Provide the [x, y] coordinate of the cell's center where the given text is located.  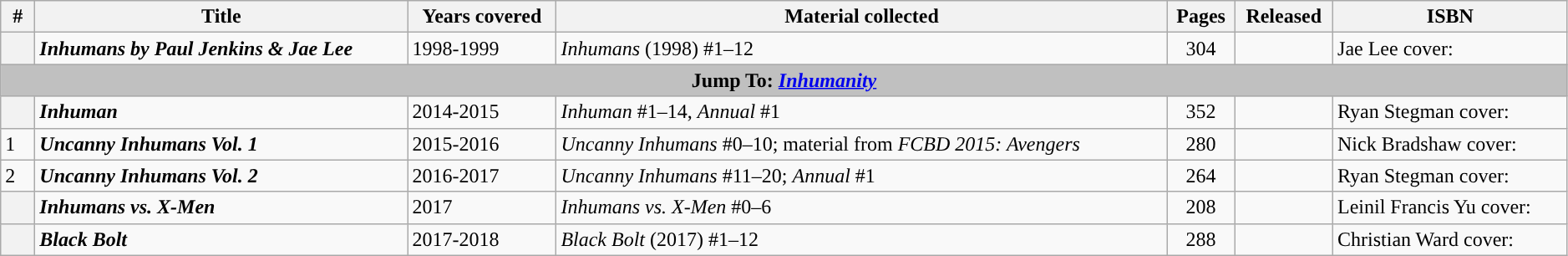
Inhuman #1–14, Annual #1 [862, 112]
1 [18, 144]
1998-1999 [482, 49]
2014-2015 [482, 112]
Uncanny Inhumans #0–10; material from FCBD 2015: Avengers [862, 144]
Jump To: Inhumanity [784, 80]
Uncanny Inhumans Vol. 1 [221, 144]
280 [1201, 144]
Inhumans vs. X-Men #0–6 [862, 207]
Black Bolt (2017) #1–12 [862, 239]
Nick Bradshaw cover: [1450, 144]
# [18, 17]
Uncanny Inhumans Vol. 2 [221, 176]
Years covered [482, 17]
Released [1284, 17]
Inhuman [221, 112]
Inhumans (1998) #1–12 [862, 49]
Uncanny Inhumans #11–20; Annual #1 [862, 176]
ISBN [1450, 17]
2016-2017 [482, 176]
Black Bolt [221, 239]
Jae Lee cover: [1450, 49]
352 [1201, 112]
Leinil Francis Yu cover: [1450, 207]
Pages [1201, 17]
Material collected [862, 17]
288 [1201, 239]
2017-2018 [482, 239]
Inhumans by Paul Jenkins & Jae Lee [221, 49]
2015-2016 [482, 144]
264 [1201, 176]
304 [1201, 49]
Inhumans vs. X-Men [221, 207]
Title [221, 17]
2017 [482, 207]
2 [18, 176]
208 [1201, 207]
Christian Ward cover: [1450, 239]
